Return the (X, Y) coordinate for the center point of the cell that contains the specified text.  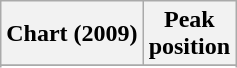
Chart (2009) (72, 34)
Peakposition (189, 34)
